Determine the [x, y] coordinate at the center of the cell enclosing the given text.  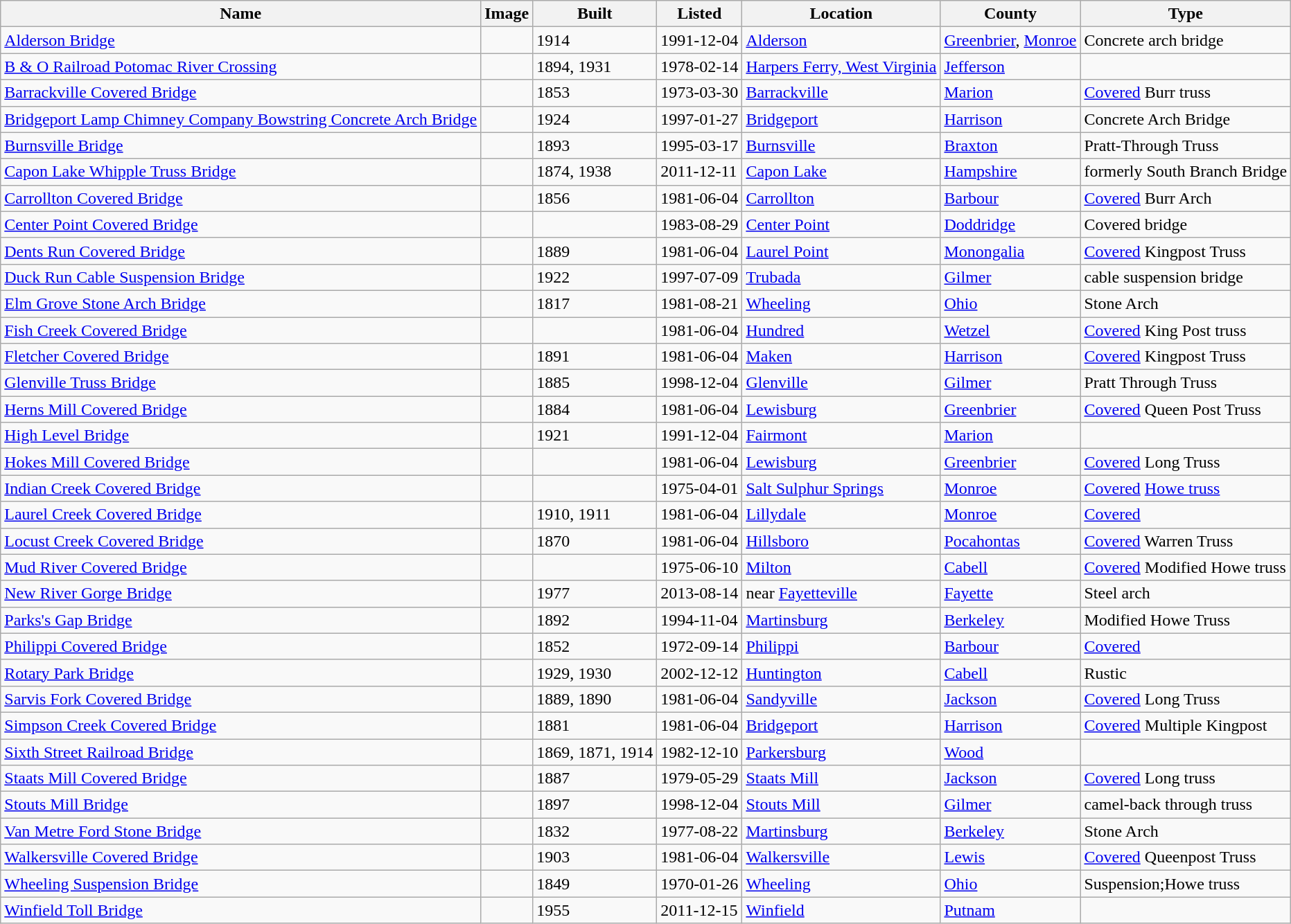
Alderson [841, 40]
Barrackville [841, 93]
Barrackville Covered Bridge [241, 93]
Covered King Post truss [1186, 330]
1995-03-17 [700, 145]
1853 [595, 93]
Covered Burr Arch [1186, 198]
Covered Queen Post Truss [1186, 409]
Monongalia [1010, 251]
1852 [595, 646]
1970-01-26 [700, 884]
1891 [595, 357]
Fairmont [841, 436]
Sixth Street Railroad Bridge [241, 752]
Covered bridge [1186, 224]
1972-09-14 [700, 646]
Stouts Mill [841, 805]
Covered Howe truss [1186, 488]
1897 [595, 805]
Burnsville [841, 145]
Braxton [1010, 145]
Dents Run Covered Bridge [241, 251]
Covered Warren Truss [1186, 541]
Huntington [841, 673]
1869, 1871, 1914 [595, 752]
Carrollton Covered Bridge [241, 198]
1889 [595, 251]
2002-12-12 [700, 673]
formerly South Branch Bridge [1186, 172]
Alderson Bridge [241, 40]
Capon Lake Whipple Truss Bridge [241, 172]
Glenville [841, 383]
1885 [595, 383]
1924 [595, 119]
1982-12-10 [700, 752]
Parkersburg [841, 752]
1973-03-30 [700, 93]
2011-12-15 [700, 910]
1881 [595, 725]
Concrete Arch Bridge [1186, 119]
Van Metre Ford Stone Bridge [241, 831]
Built [595, 14]
1975-04-01 [700, 488]
1978-02-14 [700, 66]
Covered Long truss [1186, 779]
Type [1186, 14]
1874, 1938 [595, 172]
1994-11-04 [700, 620]
1817 [595, 303]
1887 [595, 779]
camel-back through truss [1186, 805]
Fish Creek Covered Bridge [241, 330]
Pocahontas [1010, 541]
Modified Howe Truss [1186, 620]
1983-08-29 [700, 224]
Harpers Ferry, West Virginia [841, 66]
Parks's Gap Bridge [241, 620]
New River Gorge Bridge [241, 594]
Wheeling Suspension Bridge [241, 884]
Fletcher Covered Bridge [241, 357]
Wetzel [1010, 330]
1955 [595, 910]
Fayette [1010, 594]
Laurel Creek Covered Bridge [241, 515]
Indian Creek Covered Bridge [241, 488]
Walkersville Covered Bridge [241, 858]
Covered Burr truss [1186, 93]
1849 [595, 884]
Sandyville [841, 699]
1929, 1930 [595, 673]
Suspension;Howe truss [1186, 884]
Rotary Park Bridge [241, 673]
Hundred [841, 330]
Walkersville [841, 858]
Elm Grove Stone Arch Bridge [241, 303]
Concrete arch bridge [1186, 40]
Philippi Covered Bridge [241, 646]
Pratt Through Truss [1186, 383]
Winfield [841, 910]
Hampshire [1010, 172]
Stouts Mill Bridge [241, 805]
Locust Creek Covered Bridge [241, 541]
1975-06-10 [700, 567]
Pratt-Through Truss [1186, 145]
Covered Queenpost Truss [1186, 858]
Center Point [841, 224]
1921 [595, 436]
1914 [595, 40]
1903 [595, 858]
Jefferson [1010, 66]
2011-12-11 [700, 172]
1910, 1911 [595, 515]
Milton [841, 567]
1981-08-21 [700, 303]
Listed [700, 14]
1856 [595, 198]
Trubada [841, 277]
1893 [595, 145]
Name [241, 14]
Salt Sulphur Springs [841, 488]
cable suspension bridge [1186, 277]
Center Point Covered Bridge [241, 224]
High Level Bridge [241, 436]
County [1010, 14]
Staats Mill [841, 779]
near Fayetteville [841, 594]
Capon Lake [841, 172]
Sarvis Fork Covered Bridge [241, 699]
Burnsville Bridge [241, 145]
Carrollton [841, 198]
Herns Mill Covered Bridge [241, 409]
1884 [595, 409]
Lewis [1010, 858]
Mud River Covered Bridge [241, 567]
1997-01-27 [700, 119]
1977 [595, 594]
1997-07-09 [700, 277]
Rustic [1186, 673]
Location [841, 14]
Maken [841, 357]
Simpson Creek Covered Bridge [241, 725]
Wood [1010, 752]
Steel arch [1186, 594]
1979-05-29 [700, 779]
Bridgeport Lamp Chimney Company Bowstring Concrete Arch Bridge [241, 119]
Greenbrier, Monroe [1010, 40]
Philippi [841, 646]
Staats Mill Covered Bridge [241, 779]
1894, 1931 [595, 66]
Laurel Point [841, 251]
1832 [595, 831]
Image [507, 14]
Lillydale [841, 515]
Doddridge [1010, 224]
1922 [595, 277]
1977-08-22 [700, 831]
Winfield Toll Bridge [241, 910]
2013-08-14 [700, 594]
1870 [595, 541]
B & O Railroad Potomac River Crossing [241, 66]
1889, 1890 [595, 699]
Putnam [1010, 910]
Hillsboro [841, 541]
Covered Multiple Kingpost [1186, 725]
Covered Modified Howe truss [1186, 567]
Duck Run Cable Suspension Bridge [241, 277]
1892 [595, 620]
Hokes Mill Covered Bridge [241, 462]
Glenville Truss Bridge [241, 383]
